Output the [X, Y] coordinate of the center of the cell containing the given text.  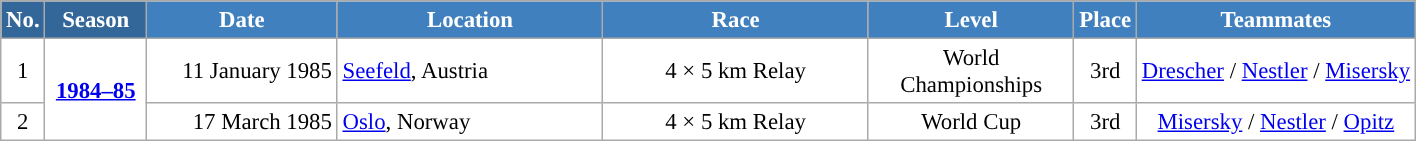
World Cup [971, 122]
Season [96, 20]
11 January 1985 [242, 72]
1 [23, 72]
Date [242, 20]
Location [470, 20]
2 [23, 122]
Place [1105, 20]
No. [23, 20]
Misersky / Nestler / Opitz [1276, 122]
Seefeld, Austria [470, 72]
1984–85 [96, 90]
17 March 1985 [242, 122]
Oslo, Norway [470, 122]
Drescher / Nestler / Misersky [1276, 72]
Race [736, 20]
Level [971, 20]
Teammates [1276, 20]
World Championships [971, 72]
